Capture the cell that displays the provided text and extract its (x, y) central coordinate. 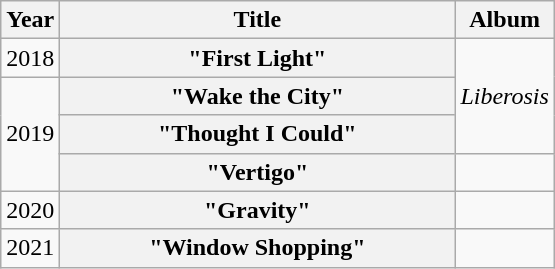
"Thought I Could" (258, 134)
"First Light" (258, 58)
"Gravity" (258, 210)
2020 (30, 210)
Album (505, 20)
Year (30, 20)
2021 (30, 248)
"Window Shopping" (258, 248)
"Vertigo" (258, 172)
Liberosis (505, 96)
2018 (30, 58)
2019 (30, 134)
"Wake the City" (258, 96)
Title (258, 20)
